Return the [X, Y] coordinate for the center point of the cell that contains the specified text.  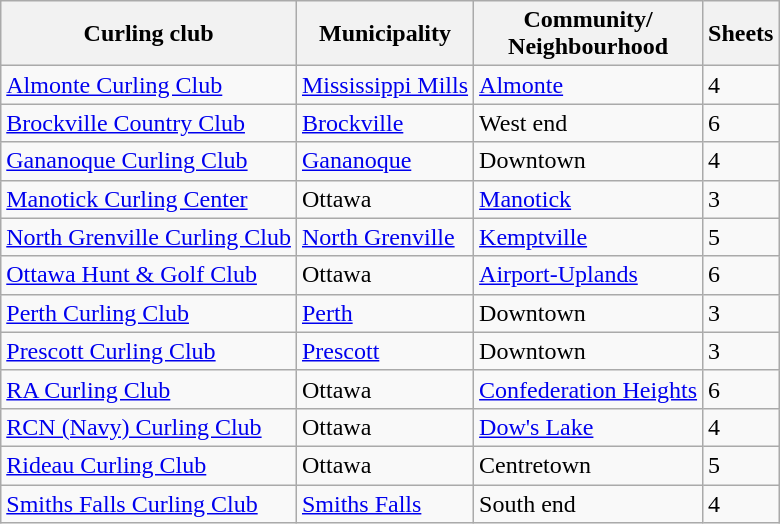
Smiths Falls [384, 503]
Gananoque Curling Club [149, 161]
West end [588, 123]
Perth Curling Club [149, 313]
RCN (Navy) Curling Club [149, 427]
Community/Neighbourhood [588, 34]
Sheets [741, 34]
Municipality [384, 34]
Kemptville [588, 237]
North Grenville [384, 237]
North Grenville Curling Club [149, 237]
Dow's Lake [588, 427]
Ottawa Hunt & Golf Club [149, 275]
Airport-Uplands [588, 275]
Mississippi Mills [384, 85]
Brockville Country Club [149, 123]
Gananoque [384, 161]
Smiths Falls Curling Club [149, 503]
Manotick [588, 199]
South end [588, 503]
RA Curling Club [149, 389]
Prescott Curling Club [149, 351]
Brockville [384, 123]
Confederation Heights [588, 389]
Manotick Curling Center [149, 199]
Almonte Curling Club [149, 85]
Perth [384, 313]
Prescott [384, 351]
Centretown [588, 465]
Rideau Curling Club [149, 465]
Curling club [149, 34]
Almonte [588, 85]
